For the text-containing cell, return its midpoint in (X, Y) coordinate format. 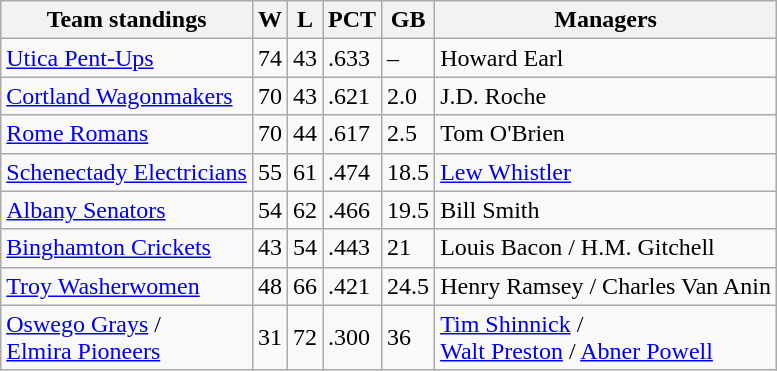
.466 (352, 210)
Cortland Wagonmakers (127, 96)
61 (304, 172)
GB (408, 20)
L (304, 20)
Howard Earl (606, 58)
2.5 (408, 134)
19.5 (408, 210)
66 (304, 286)
W (270, 20)
62 (304, 210)
Henry Ramsey / Charles Van Anin (606, 286)
Oswego Grays / Elmira Pioneers (127, 338)
Albany Senators (127, 210)
.300 (352, 338)
72 (304, 338)
Team standings (127, 20)
55 (270, 172)
31 (270, 338)
18.5 (408, 172)
.421 (352, 286)
Managers (606, 20)
74 (270, 58)
36 (408, 338)
24.5 (408, 286)
Schenectady Electricians (127, 172)
Binghamton Crickets (127, 248)
44 (304, 134)
Tim Shinnick / Walt Preston / Abner Powell (606, 338)
Tom O'Brien (606, 134)
.474 (352, 172)
Troy Washerwomen (127, 286)
2.0 (408, 96)
– (408, 58)
21 (408, 248)
J.D. Roche (606, 96)
48 (270, 286)
Lew Whistler (606, 172)
PCT (352, 20)
.633 (352, 58)
.617 (352, 134)
Bill Smith (606, 210)
.621 (352, 96)
Utica Pent-Ups (127, 58)
Rome Romans (127, 134)
.443 (352, 248)
Louis Bacon / H.M. Gitchell (606, 248)
